Output the (X, Y) coordinate of the center of the cell containing the given text.  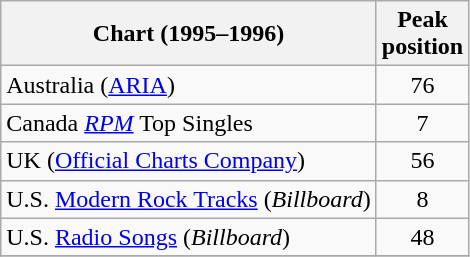
Canada RPM Top Singles (189, 123)
7 (422, 123)
Australia (ARIA) (189, 85)
56 (422, 161)
Chart (1995–1996) (189, 34)
76 (422, 85)
48 (422, 237)
Peakposition (422, 34)
UK (Official Charts Company) (189, 161)
U.S. Radio Songs (Billboard) (189, 237)
U.S. Modern Rock Tracks (Billboard) (189, 199)
8 (422, 199)
